Return the [X, Y] coordinate for the center point of the cell that contains the specified text.  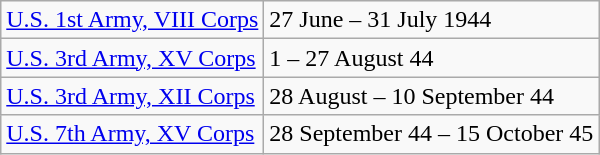
28 September 44 – 15 October 45 [432, 134]
U.S. 1st Army, VIII Corps [132, 20]
1 – 27 August 44 [432, 58]
27 June – 31 July 1944 [432, 20]
U.S. 3rd Army, XV Corps [132, 58]
U.S. 3rd Army, XII Corps [132, 96]
U.S. 7th Army, XV Corps [132, 134]
28 August – 10 September 44 [432, 96]
